Extract the (x, y) coordinate from the center of the cell holding the provided text.  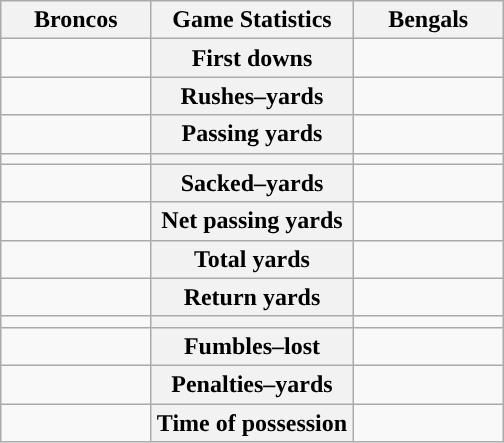
Return yards (252, 297)
Broncos (76, 20)
Bengals (428, 20)
Rushes–yards (252, 96)
Time of possession (252, 423)
Fumbles–lost (252, 346)
Game Statistics (252, 20)
Total yards (252, 259)
Net passing yards (252, 221)
Penalties–yards (252, 384)
Sacked–yards (252, 183)
Passing yards (252, 134)
First downs (252, 58)
